Capture the cell that displays the provided text and extract its [X, Y] central coordinate. 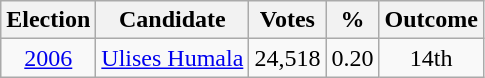
Election [48, 20]
14th [431, 58]
Candidate [172, 20]
2006 [48, 58]
Votes [288, 20]
Outcome [431, 20]
24,518 [288, 58]
% [352, 20]
0.20 [352, 58]
Ulises Humala [172, 58]
